Detect which cell encompasses the target text, then output its (X, Y) center coordinate. 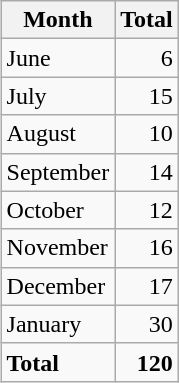
16 (147, 248)
June (58, 58)
Month (58, 20)
October (58, 210)
November (58, 248)
12 (147, 210)
August (58, 134)
January (58, 324)
September (58, 172)
10 (147, 134)
17 (147, 286)
July (58, 96)
December (58, 286)
120 (147, 362)
6 (147, 58)
30 (147, 324)
14 (147, 172)
15 (147, 96)
